Output the [x, y] coordinate of the center of the cell containing the given text.  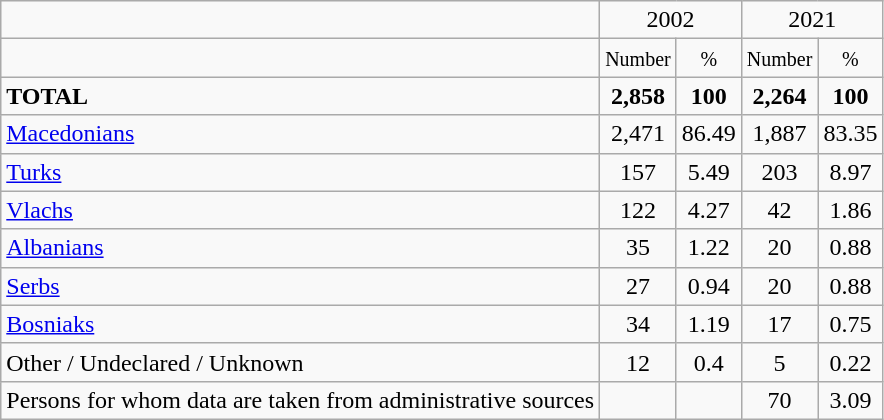
70 [780, 400]
1.19 [708, 324]
203 [780, 172]
2,264 [780, 96]
35 [638, 248]
1.86 [850, 210]
12 [638, 362]
0.22 [850, 362]
4.27 [708, 210]
2002 [671, 20]
TOTAL [300, 96]
0.75 [850, 324]
17 [780, 324]
Bosniaks [300, 324]
Persons for whom data are taken from administrative sources [300, 400]
Macedonians [300, 134]
Other / Undeclared / Unknown [300, 362]
2021 [812, 20]
3.09 [850, 400]
Vlachs [300, 210]
2,471 [638, 134]
2,858 [638, 96]
27 [638, 286]
83.35 [850, 134]
157 [638, 172]
Serbs [300, 286]
0.4 [708, 362]
0.94 [708, 286]
5 [780, 362]
86.49 [708, 134]
Albanians [300, 248]
34 [638, 324]
122 [638, 210]
1.22 [708, 248]
1,887 [780, 134]
5.49 [708, 172]
42 [780, 210]
8.97 [850, 172]
Turks [300, 172]
